Return the [X, Y] coordinate for the center point of the cell that contains the specified text.  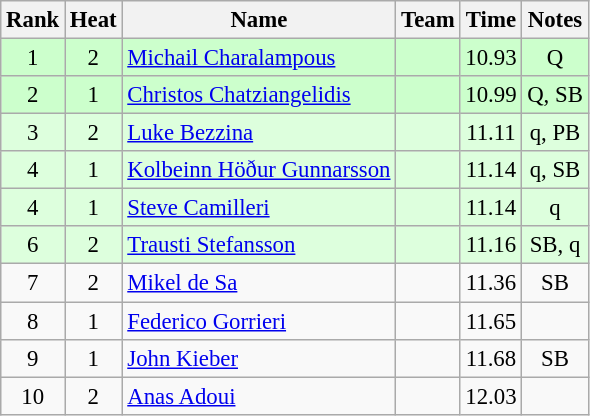
Federico Gorrieri [259, 321]
Trausti Stefansson [259, 245]
Heat [94, 20]
John Kieber [259, 358]
Christos Chatziangelidis [259, 95]
Anas Adoui [259, 396]
q, PB [555, 133]
Q, SB [555, 95]
11.65 [491, 321]
q, SB [555, 170]
Luke Bezzina [259, 133]
q [555, 208]
Team [428, 20]
11.11 [491, 133]
7 [33, 283]
11.68 [491, 358]
10.99 [491, 95]
11.36 [491, 283]
11.16 [491, 245]
Rank [33, 20]
Q [555, 58]
9 [33, 358]
10.93 [491, 58]
Michail Charalampous [259, 58]
12.03 [491, 396]
Notes [555, 20]
10 [33, 396]
8 [33, 321]
Mikel de Sa [259, 283]
Kolbeinn Höður Gunnarsson [259, 170]
Time [491, 20]
SB, q [555, 245]
Name [259, 20]
6 [33, 245]
3 [33, 133]
Steve Camilleri [259, 208]
